Search for the cell housing the specified text and yield its (X, Y) center coordinate. 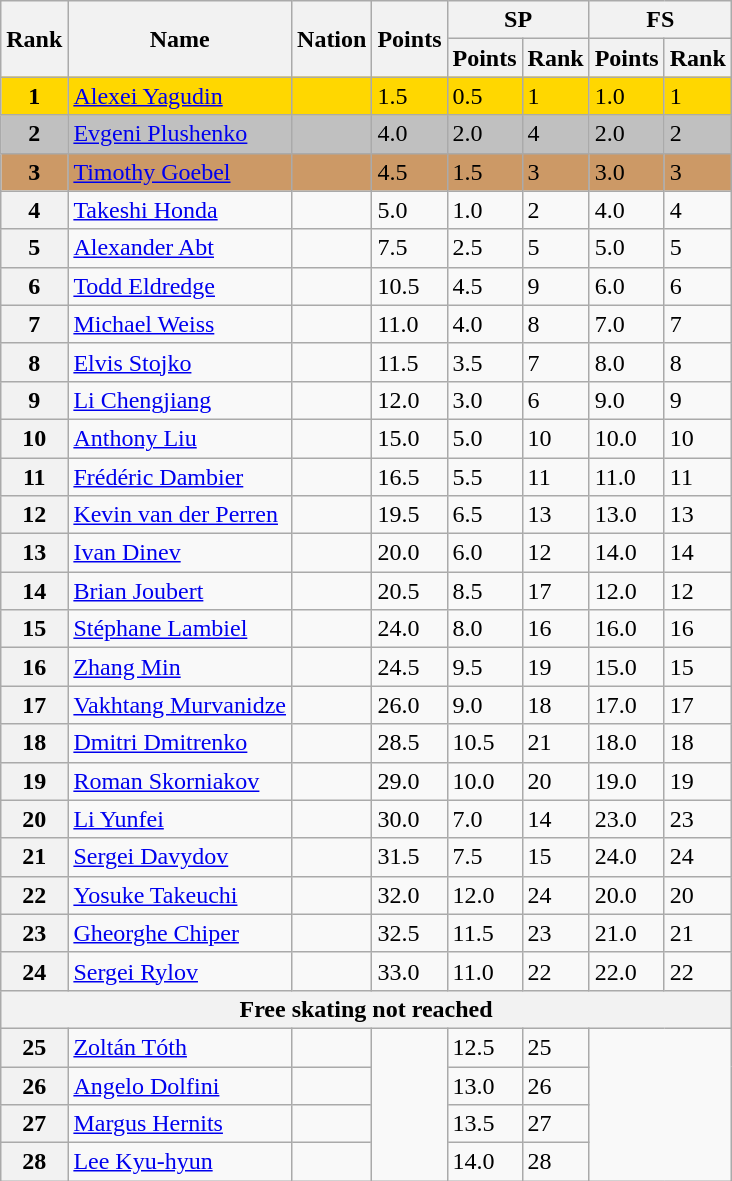
Takeshi Honda (180, 210)
22.0 (626, 971)
Free skating not reached (366, 1009)
Brian Joubert (180, 591)
Michael Weiss (180, 324)
Zhang Min (180, 667)
Frédéric Dambier (180, 477)
Li Yunfei (180, 819)
Stéphane Lambiel (180, 629)
Nation (332, 39)
31.5 (410, 857)
Alexei Yagudin (180, 96)
Margus Hernits (180, 1124)
5.5 (484, 477)
Li Chengjiang (180, 400)
29.0 (410, 781)
Timothy Goebel (180, 172)
18.0 (626, 743)
Elvis Stojko (180, 362)
19.5 (410, 515)
Lee Kyu-hyun (180, 1162)
19.0 (626, 781)
13.5 (484, 1124)
2.5 (484, 248)
33.0 (410, 971)
17.0 (626, 705)
8.5 (484, 591)
24.5 (410, 667)
9.5 (484, 667)
26.0 (410, 705)
Anthony Liu (180, 438)
12.5 (484, 1047)
Gheorghe Chiper (180, 933)
FS (660, 20)
32.5 (410, 933)
Sergei Davydov (180, 857)
23.0 (626, 819)
Ivan Dinev (180, 553)
Yosuke Takeuchi (180, 895)
Zoltán Tóth (180, 1047)
3.5 (484, 362)
21.0 (626, 933)
0.5 (484, 96)
Todd Eldredge (180, 286)
Angelo Dolfini (180, 1085)
Name (180, 39)
Sergei Rylov (180, 971)
Evgeni Plushenko (180, 134)
32.0 (410, 895)
Vakhtang Murvanidze (180, 705)
Alexander Abt (180, 248)
Roman Skorniakov (180, 781)
16.0 (626, 629)
SP (518, 20)
16.5 (410, 477)
28.5 (410, 743)
6.5 (484, 515)
Kevin van der Perren (180, 515)
Dmitri Dmitrenko (180, 743)
20.5 (410, 591)
30.0 (410, 819)
